Output the [X, Y] coordinate of the center of the cell containing the given text.  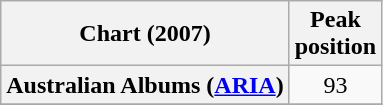
Chart (2007) [145, 34]
Australian Albums (ARIA) [145, 85]
93 [335, 85]
Peakposition [335, 34]
